Provide the [x, y] coordinate of the cell's center where the given text is located.  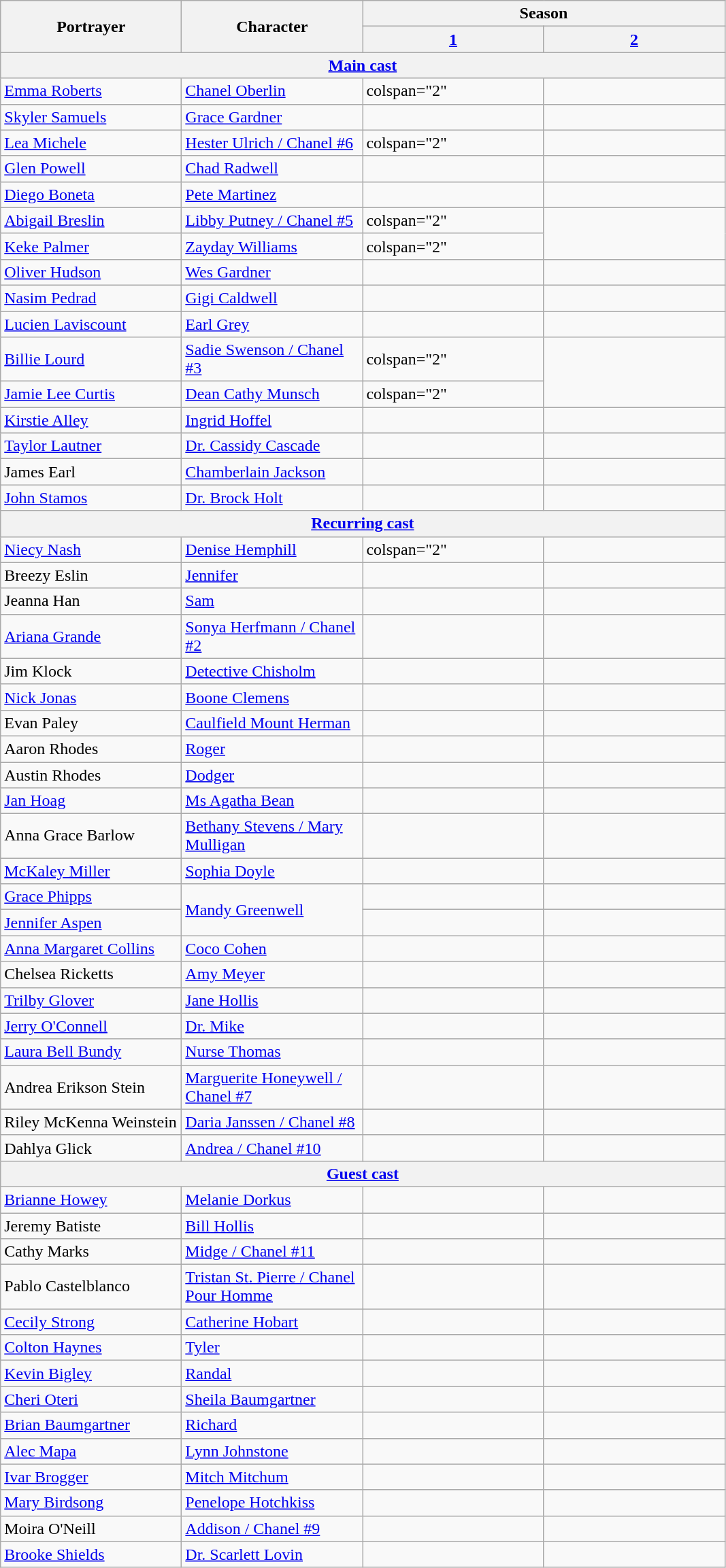
Anna Margaret Collins [91, 949]
Chelsea Ricketts [91, 974]
Caulfield Mount Herman [272, 723]
Keke Palmer [91, 246]
Dr. Scarlett Lovin [272, 1554]
1 [453, 39]
Diego Boneta [91, 194]
Austin Rhodes [91, 774]
Catherine Hobart [272, 1322]
John Stamos [91, 498]
Tyler [272, 1348]
Sadie Swenson / Chanel #3 [272, 359]
Breezy Eslin [91, 575]
Niecy Nash [91, 549]
Cecily Strong [91, 1322]
Midge / Chanel #11 [272, 1252]
Jeanna Han [91, 601]
Chamberlain Jackson [272, 472]
Nick Jonas [91, 697]
Guest cast [363, 1174]
Addison / Chanel #9 [272, 1529]
Dean Cathy Munsch [272, 394]
2 [634, 39]
Ariana Grande [91, 636]
Cheri Oteri [91, 1399]
Wes Gardner [272, 272]
Pete Martinez [272, 194]
Chanel Oberlin [272, 91]
Riley McKenna Weinstein [91, 1122]
Pablo Castelblanco [91, 1286]
Boone Clemens [272, 697]
Skyler Samuels [91, 117]
Mitch Mitchum [272, 1477]
Grace Gardner [272, 117]
Andrea / Chanel #10 [272, 1148]
Marguerite Honeywell / Chanel #7 [272, 1087]
Nasim Pedrad [91, 298]
Anna Grace Barlow [91, 836]
Earl Grey [272, 324]
Brianne Howey [91, 1199]
Mary Birdsong [91, 1503]
Zayday Williams [272, 246]
Main cast [363, 65]
Character [272, 27]
Kirstie Alley [91, 420]
Alec Mapa [91, 1451]
Jennifer Aspen [91, 923]
Jim Klock [91, 671]
Abigail Breslin [91, 220]
Jerry O'Connell [91, 1026]
Taylor Lautner [91, 446]
Moira O'Neill [91, 1529]
Richard [272, 1425]
Bethany Stevens / Mary Mulligan [272, 836]
James Earl [91, 472]
Brooke Shields [91, 1554]
Sophia Doyle [272, 871]
Dr. Cassidy Cascade [272, 446]
Dodger [272, 774]
Jeremy Batiste [91, 1226]
Nurse Thomas [272, 1052]
Roger [272, 749]
Daria Janssen / Chanel #8 [272, 1122]
Randal [272, 1374]
Lucien Laviscount [91, 324]
Detective Chisholm [272, 671]
Portrayer [91, 27]
Trilby Glover [91, 1000]
Dahlya Glick [91, 1148]
Andrea Erikson Stein [91, 1087]
Coco Cohen [272, 949]
Aaron Rhodes [91, 749]
Sheila Baumgartner [272, 1399]
Oliver Hudson [91, 272]
Emma Roberts [91, 91]
Penelope Hotchkiss [272, 1503]
Libby Putney / Chanel #5 [272, 220]
Lynn Johnstone [272, 1451]
Tristan St. Pierre / Chanel Pour Homme [272, 1286]
Sam [272, 601]
Evan Paley [91, 723]
Grace Phipps [91, 897]
Glen Powell [91, 169]
Recurring cast [363, 524]
Dr. Brock Holt [272, 498]
Jan Hoag [91, 801]
Jane Hollis [272, 1000]
Brian Baumgartner [91, 1425]
Mandy Greenwell [272, 910]
Laura Bell Bundy [91, 1052]
Hester Ulrich / Chanel #6 [272, 143]
Ivar Brogger [91, 1477]
Season [544, 14]
Lea Michele [91, 143]
Ms Agatha Bean [272, 801]
Colton Haynes [91, 1348]
Billie Lourd [91, 359]
Bill Hollis [272, 1226]
Gigi Caldwell [272, 298]
Sonya Herfmann / Chanel #2 [272, 636]
Chad Radwell [272, 169]
Jamie Lee Curtis [91, 394]
Melanie Dorkus [272, 1199]
Dr. Mike [272, 1026]
Amy Meyer [272, 974]
Denise Hemphill [272, 549]
Kevin Bigley [91, 1374]
Jennifer [272, 575]
Cathy Marks [91, 1252]
McKaley Miller [91, 871]
Ingrid Hoffel [272, 420]
